For the text-containing cell, return its midpoint in [X, Y] coordinate format. 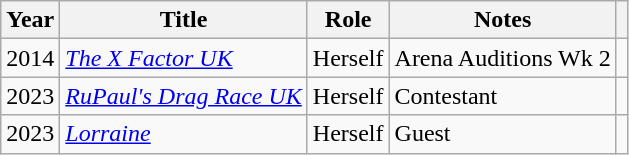
Lorraine [184, 134]
Arena Auditions Wk 2 [502, 58]
Notes [502, 20]
Contestant [502, 96]
Role [348, 20]
Title [184, 20]
Year [30, 20]
Guest [502, 134]
The X Factor UK [184, 58]
RuPaul's Drag Race UK [184, 96]
2014 [30, 58]
